From the cell containing the given text, extract its center point as (x, y) coordinate. 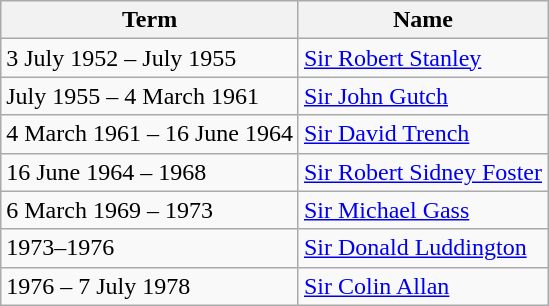
Sir John Gutch (422, 96)
Sir Colin Allan (422, 286)
6 March 1969 – 1973 (150, 210)
Sir Donald Luddington (422, 248)
Sir Robert Sidney Foster (422, 172)
Sir Robert Stanley (422, 58)
3 July 1952 – July 1955 (150, 58)
1973–1976 (150, 248)
Term (150, 20)
Name (422, 20)
1976 – 7 July 1978 (150, 286)
Sir David Trench (422, 134)
Sir Michael Gass (422, 210)
4 March 1961 – 16 June 1964 (150, 134)
16 June 1964 – 1968 (150, 172)
July 1955 – 4 March 1961 (150, 96)
